Return the (x, y) coordinate for the center point of the cell that contains the specified text.  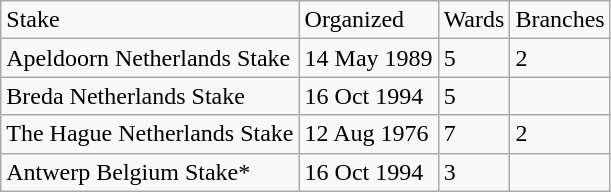
Apeldoorn Netherlands Stake (150, 58)
Wards (474, 20)
Branches (560, 20)
7 (474, 134)
12 Aug 1976 (368, 134)
14 May 1989 (368, 58)
Breda Netherlands Stake (150, 96)
The Hague Netherlands Stake (150, 134)
3 (474, 172)
Organized (368, 20)
Stake (150, 20)
Antwerp Belgium Stake* (150, 172)
